Scan for the cell matching the given text and deliver its [X, Y] coordinate at center. 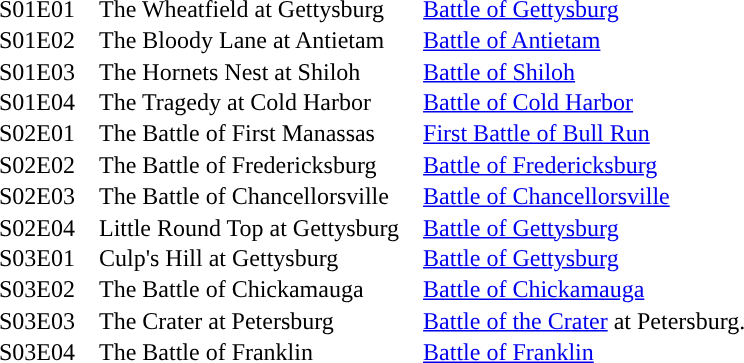
The Bloody Lane at Antietam [261, 40]
The Crater at Petersburg [261, 322]
The Hornets Nest at Shiloh [261, 72]
The Battle of First Manassas [261, 134]
The Battle of Fredericksburg [261, 166]
The Battle of Chickamauga [261, 290]
The Tragedy at Cold Harbor [261, 104]
Culp's Hill at Gettysburg [261, 260]
Little Round Top at Gettysburg [261, 228]
The Battle of Chancellorsville [261, 196]
